For the text-containing cell, return its midpoint in [X, Y] coordinate format. 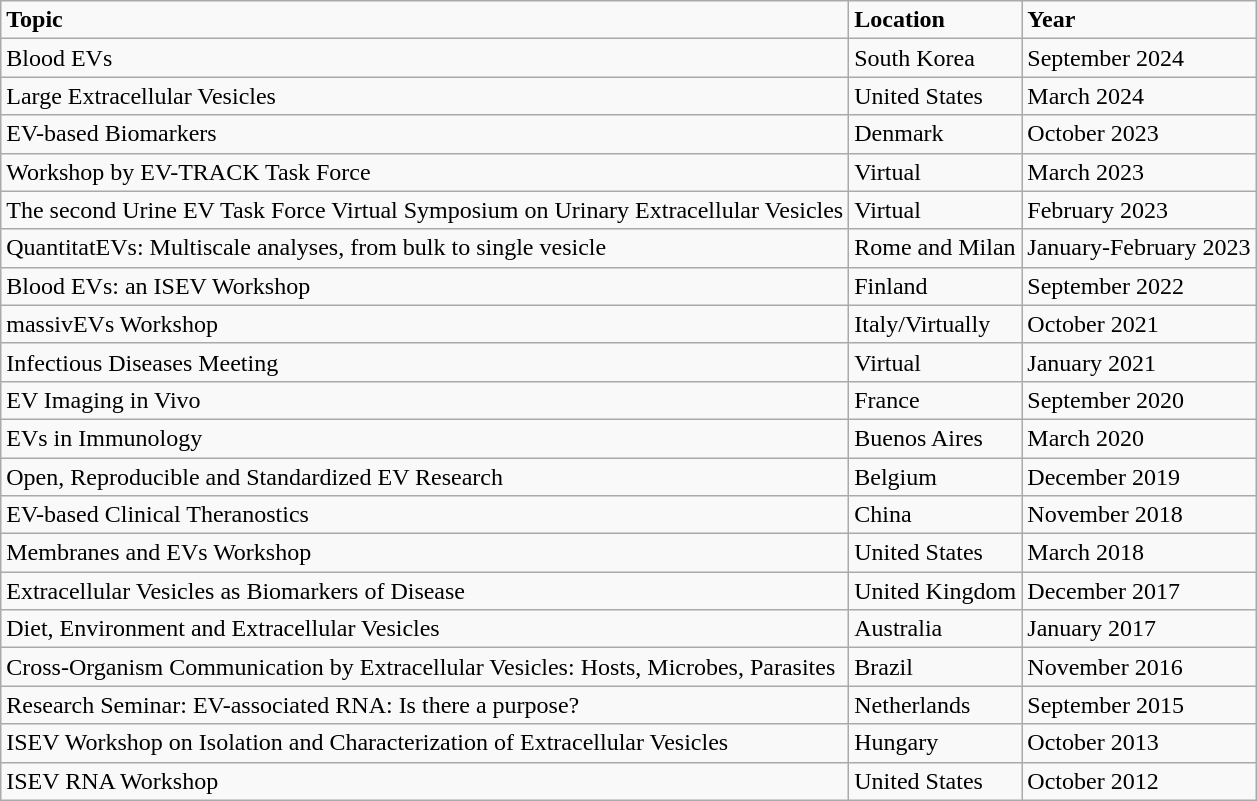
Cross-Organism Communication by Extracellular Vesicles: Hosts, Microbes, Parasites [425, 667]
Belgium [936, 477]
September 2022 [1139, 286]
Topic [425, 20]
September 2020 [1139, 400]
October 2012 [1139, 781]
January-February 2023 [1139, 248]
February 2023 [1139, 210]
November 2016 [1139, 667]
March 2024 [1139, 96]
Workshop by EV-TRACK Task Force [425, 172]
Infectious Diseases Meeting [425, 362]
QuantitatEVs: Multiscale analyses, from bulk to single vesicle [425, 248]
Open, Reproducible and Standardized EV Research [425, 477]
Netherlands [936, 705]
ISEV Workshop on Isolation and Characterization of Extracellular Vesicles [425, 743]
January 2021 [1139, 362]
Blood EVs: an ISEV Workshop [425, 286]
Location [936, 20]
September 2015 [1139, 705]
Year [1139, 20]
Rome and Milan [936, 248]
Blood EVs [425, 58]
United Kingdom [936, 591]
December 2019 [1139, 477]
Large Extracellular Vesicles [425, 96]
Italy/Virtually [936, 324]
Australia [936, 629]
October 2021 [1139, 324]
November 2018 [1139, 515]
Denmark [936, 134]
January 2017 [1139, 629]
December 2017 [1139, 591]
massivEVs Workshop [425, 324]
March 2020 [1139, 438]
March 2023 [1139, 172]
Extracellular Vesicles as Biomarkers of Disease [425, 591]
EV Imaging in Vivo [425, 400]
EV-based Clinical Theranostics [425, 515]
South Korea [936, 58]
EVs in Immunology [425, 438]
France [936, 400]
March 2018 [1139, 553]
October 2023 [1139, 134]
Membranes and EVs Workshop [425, 553]
Diet, Environment and Extracellular Vesicles [425, 629]
October 2013 [1139, 743]
Research Seminar: EV-associated RNA: Is there a purpose? [425, 705]
Finland [936, 286]
Hungary [936, 743]
ISEV RNA Workshop [425, 781]
Buenos Aires [936, 438]
Brazil [936, 667]
The second Urine EV Task Force Virtual Symposium on Urinary Extracellular Vesicles [425, 210]
China [936, 515]
September 2024 [1139, 58]
EV-based Biomarkers [425, 134]
